Identify which cell holds the provided text, then report its (X, Y) central coordinate. 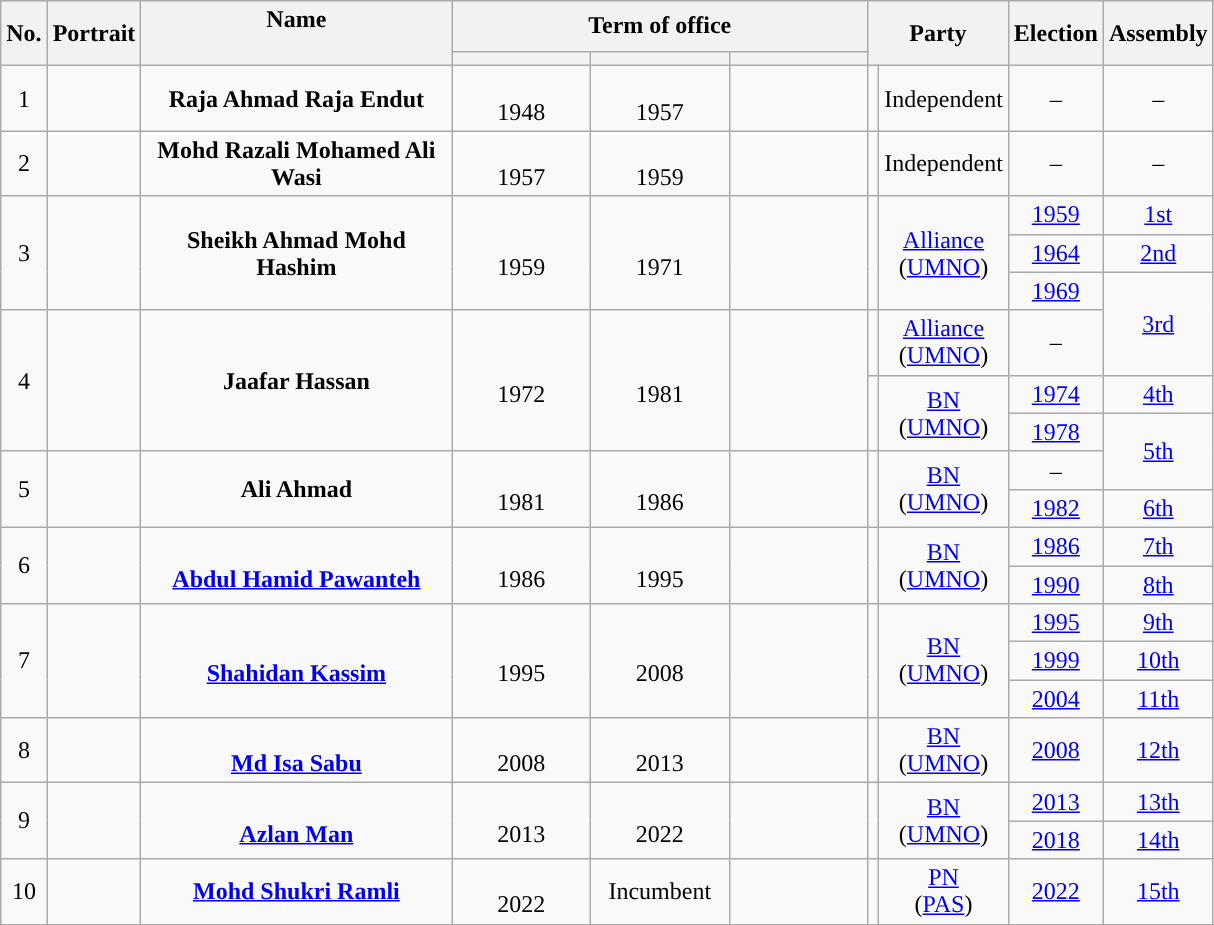
2nd (1158, 253)
9 (24, 821)
Sheikh Ahmad Mohd Hashim (296, 253)
1964 (1056, 253)
1982 (1056, 508)
4 (24, 380)
Assembly (1158, 34)
1999 (1056, 661)
Election (1056, 34)
Abdul Hamid Pawanteh (296, 565)
Name (296, 34)
14th (1158, 840)
Raja Ahmad Raja Endut (296, 98)
Mohd Shukri Ramli (296, 892)
No. (24, 34)
Jaafar Hassan (296, 380)
Md Isa Sabu (296, 750)
2 (24, 164)
4th (1158, 394)
PN(PAS) (944, 892)
3 (24, 253)
1969 (1056, 291)
1971 (660, 253)
Azlan Man (296, 821)
5 (24, 489)
Ali Ahmad (296, 489)
1990 (1056, 585)
8 (24, 750)
10 (24, 892)
1 (24, 98)
3rd (1158, 324)
Shahidan Kassim (296, 661)
8th (1158, 585)
6th (1158, 508)
13th (1158, 802)
12th (1158, 750)
Incumbent (660, 892)
6 (24, 565)
9th (1158, 623)
1948 (522, 98)
5th (1158, 451)
1st (1158, 215)
2004 (1056, 699)
11th (1158, 699)
1972 (522, 380)
Portrait (94, 34)
Term of office (660, 26)
10th (1158, 661)
1978 (1056, 432)
7th (1158, 546)
15th (1158, 892)
Mohd Razali Mohamed Ali Wasi (296, 164)
7 (24, 661)
Party (938, 34)
2018 (1056, 840)
1974 (1056, 394)
